Return the [X, Y] coordinate for the center point of the cell that contains the specified text.  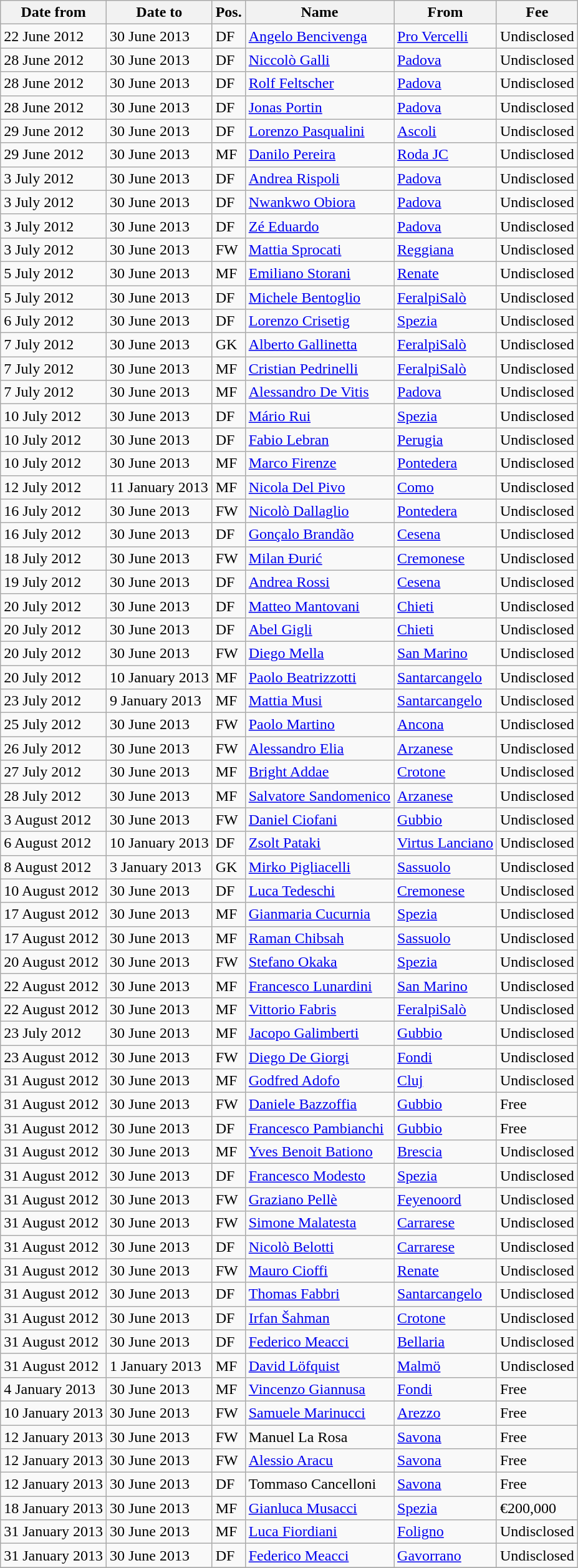
Alessandro De Vitis [319, 392]
Godfred Adofo [319, 1081]
Nwankwo Obiora [319, 202]
Manuel La Rosa [319, 1436]
Nicolò Belotti [319, 1247]
Zsolt Pataki [319, 843]
Niccolò Galli [319, 60]
Arezzo [445, 1413]
Emiliano Storani [319, 273]
Virtus Lanciano [445, 843]
18 January 2013 [54, 1508]
1 January 2013 [159, 1365]
Alessio Aracu [319, 1461]
Francesco Lunardini [319, 985]
Nicola Del Pivo [319, 487]
Perugia [445, 440]
Ancona [445, 725]
8 August 2012 [54, 867]
Lorenzo Pasqualini [319, 131]
9 January 2013 [159, 701]
Tommaso Cancelloni [319, 1484]
Cluj [445, 1081]
Raman Chibsah [319, 938]
David Löfquist [319, 1365]
Milan Đurić [319, 558]
26 July 2012 [54, 748]
Angelo Bencivenga [319, 36]
Yves Benoit Bationo [319, 1152]
Thomas Fabbri [319, 1294]
Cristian Pedrinelli [319, 369]
18 July 2012 [54, 558]
Name [319, 12]
Simone Malatesta [319, 1223]
Como [445, 487]
Lorenzo Crisetig [319, 321]
€200,000 [537, 1508]
6 July 2012 [54, 321]
Diego Mella [319, 653]
20 August 2012 [54, 962]
Matteo Mantovani [319, 606]
Bright Addae [319, 772]
Vittorio Fabris [319, 1009]
4 January 2013 [54, 1389]
Malmö [445, 1365]
19 July 2012 [54, 582]
22 June 2012 [54, 36]
11 January 2013 [159, 487]
Luca Fiordiani [319, 1532]
Michele Bentoglio [319, 298]
Jacopo Galimberti [319, 1033]
Francesco Modesto [319, 1176]
Pos. [228, 12]
Daniel Ciofani [319, 820]
Gavorrano [445, 1556]
Abel Gigli [319, 629]
Brescia [445, 1152]
27 July 2012 [54, 772]
6 August 2012 [54, 843]
Reggiana [445, 249]
Irfan Šahman [319, 1318]
From [445, 12]
Marco Firenze [319, 463]
Alessandro Elia [319, 748]
Zé Eduardo [319, 226]
Pro Vercelli [445, 36]
3 August 2012 [54, 820]
Mattia Sprocati [319, 249]
Mário Rui [319, 416]
Jonas Portin [319, 107]
Mirko Pigliacelli [319, 867]
Roda JC [445, 155]
Mattia Musi [319, 701]
Andrea Rossi [319, 582]
Luca Tedeschi [319, 891]
23 August 2012 [54, 1057]
Mauro Cioffi [319, 1270]
Vincenzo Giannusa [319, 1389]
Gianluca Musacci [319, 1508]
Andrea Rispoli [319, 178]
Bellaria [445, 1342]
Ascoli [445, 131]
Paolo Beatrizzotti [319, 677]
Fabio Lebran [319, 440]
25 July 2012 [54, 725]
10 August 2012 [54, 891]
Daniele Bazzoffia [319, 1105]
Gianmaria Cucurnia [319, 914]
Nicolò Dallaglio [319, 511]
Graziano Pellè [319, 1199]
Foligno [445, 1532]
12 July 2012 [54, 487]
Paolo Martino [319, 725]
Alberto Gallinetta [319, 345]
Gonçalo Brandão [319, 535]
Rolf Feltscher [319, 84]
Stefano Okaka [319, 962]
Salvatore Sandomenico [319, 796]
Samuele Marinucci [319, 1413]
Date to [159, 12]
Feyenoord [445, 1199]
Fee [537, 12]
28 July 2012 [54, 796]
Date from [54, 12]
Diego De Giorgi [319, 1057]
Francesco Pambianchi [319, 1128]
3 January 2013 [159, 867]
Danilo Pereira [319, 155]
